Find where the given text appears and provide that cell's center as [x, y] coordinate. 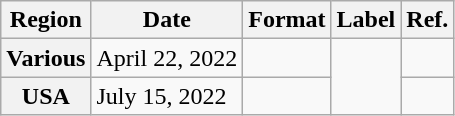
April 22, 2022 [167, 58]
USA [46, 96]
Ref. [428, 20]
July 15, 2022 [167, 96]
Various [46, 58]
Label [366, 20]
Date [167, 20]
Format [287, 20]
Region [46, 20]
